Detect which cell encompasses the target text, then output its [X, Y] center coordinate. 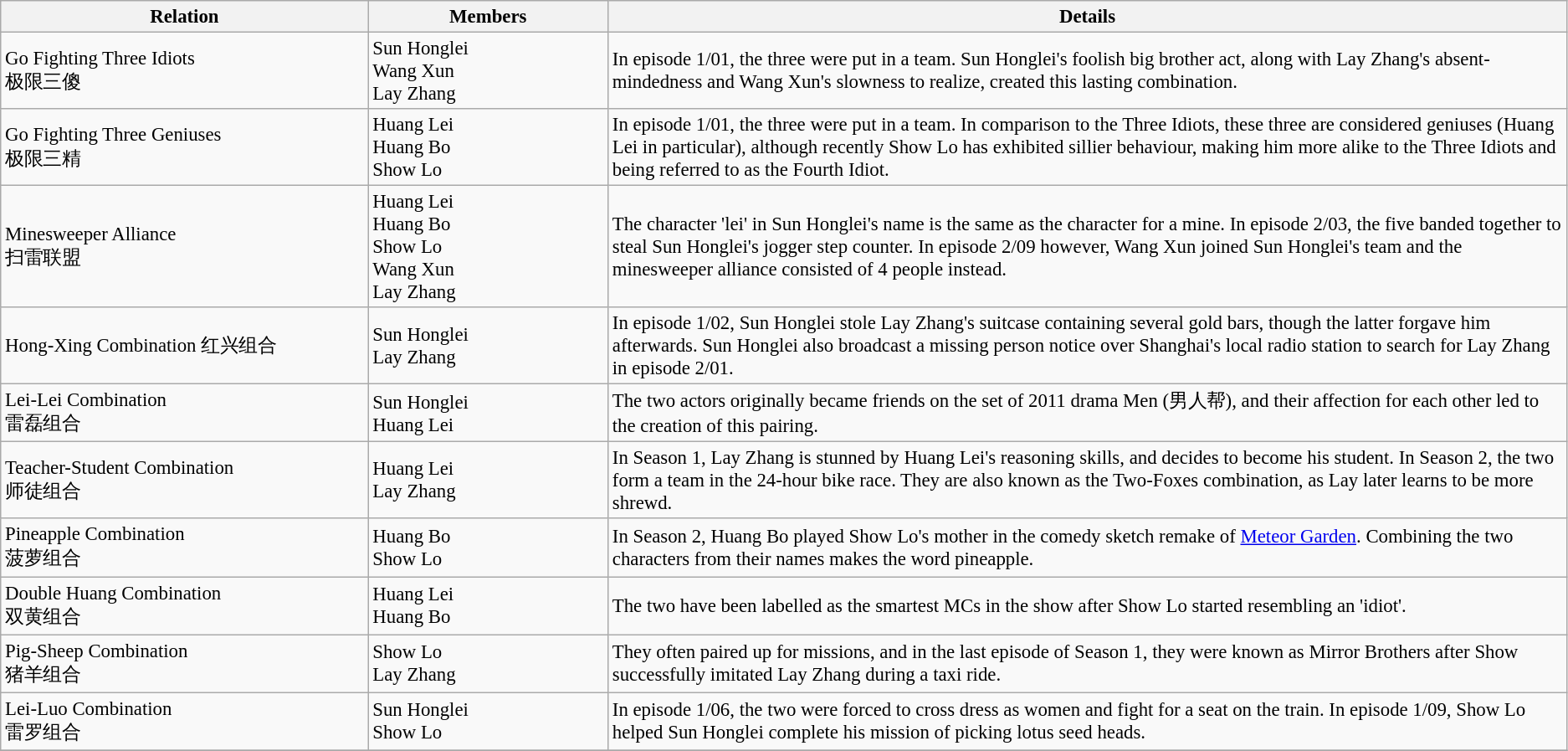
Details [1087, 17]
Show LoLay Zhang [488, 663]
Sun HongleiLay Zhang [488, 346]
Huang BoShow Lo [488, 548]
Pig-Sheep Combination猪羊组合 [184, 663]
Sun HongleiWang XunLay Zhang [488, 71]
The two actors originally became friends on the set of 2011 drama Men (男人帮), and their affection for each other led to the creation of this pairing. [1087, 414]
Go Fighting Three Geniuses极限三精 [184, 147]
Go Fighting Three Idiots极限三傻 [184, 71]
Teacher-Student Combination师徒组合 [184, 481]
Hong-Xing Combination 红兴组合 [184, 346]
Members [488, 17]
Relation [184, 17]
Huang LeiLay Zhang [488, 481]
Double Huang Combination双黄组合 [184, 606]
Lei-Lei Combination雷磊组合 [184, 414]
The two have been labelled as the smartest MCs in the show after Show Lo started resembling an 'idiot'. [1087, 606]
Huang LeiHuang BoShow LoWang XunLay Zhang [488, 247]
Sun HongleiHuang Lei [488, 414]
Minesweeper Alliance扫雷联盟 [184, 247]
Huang LeiHuang BoShow Lo [488, 147]
Lei-Luo Combination雷罗组合 [184, 722]
Sun HongleiShow Lo [488, 722]
Huang LeiHuang Bo [488, 606]
Pineapple Combination菠萝组合 [184, 548]
